Capture the cell that displays the provided text and extract its [X, Y] central coordinate. 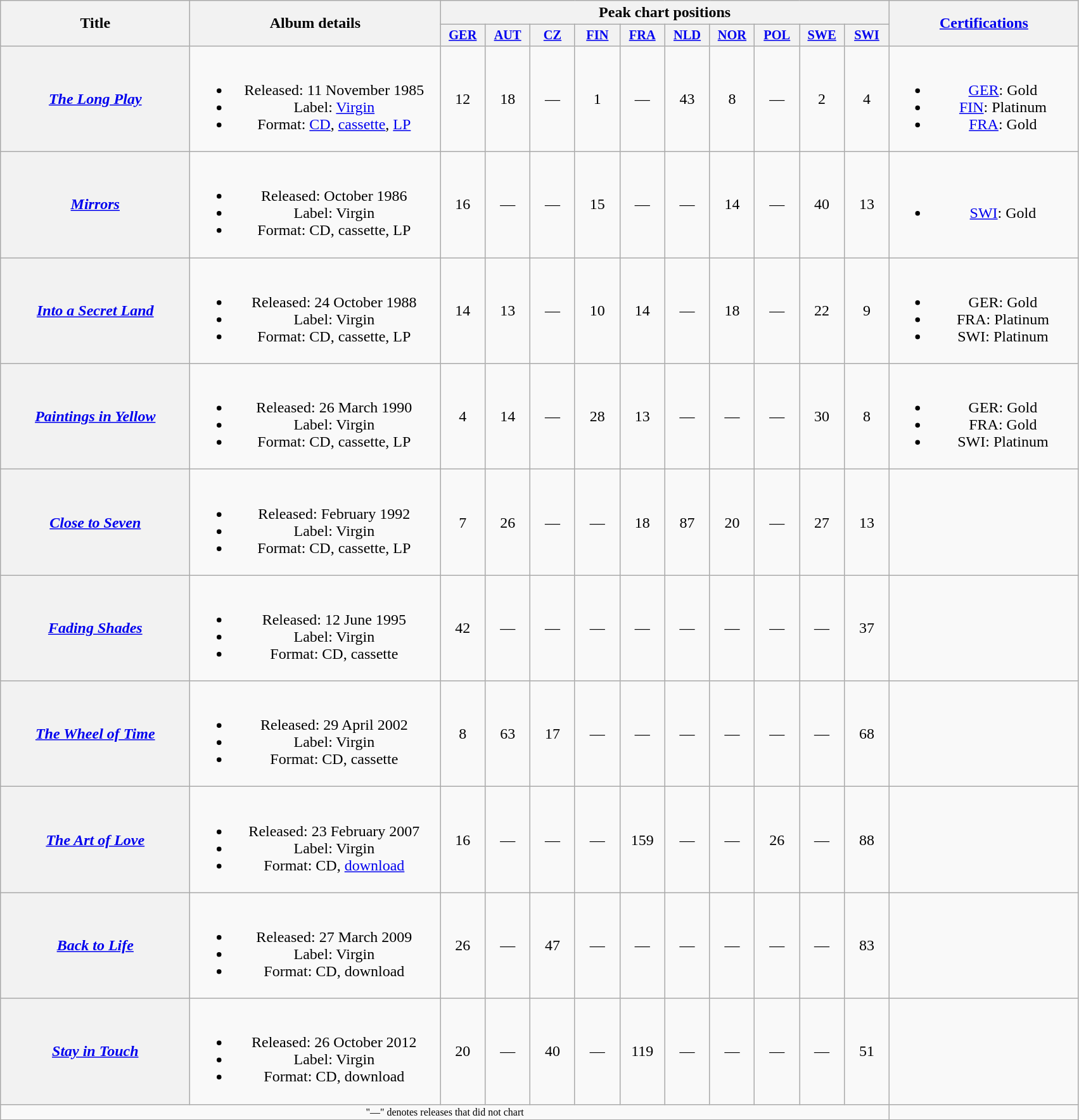
Released: 12 June 1995Label: VirginFormat: CD, cassette [316, 628]
Released: February 1992Label: VirginFormat: CD, cassette, LP [316, 522]
10 [597, 310]
FRA [642, 35]
GER: GoldFIN: PlatinumFRA: Gold [983, 99]
9 [867, 310]
Fading Shades [95, 628]
AUT [508, 35]
63 [508, 734]
28 [597, 417]
83 [867, 945]
87 [687, 522]
Released: 23 February 2007Label: VirginFormat: CD, download [316, 840]
2 [822, 99]
27 [822, 522]
The Art of Love [95, 840]
Released: 26 October 2012Label: VirginFormat: CD, download [316, 1052]
37 [867, 628]
43 [687, 99]
Released: 29 April 2002Label: VirginFormat: CD, cassette [316, 734]
NOR [732, 35]
Released: October 1986Label: VirginFormat: CD, cassette, LP [316, 205]
SWE [822, 35]
The Long Play [95, 99]
SWI: Gold [983, 205]
7 [463, 522]
Certifications [983, 23]
Title [95, 23]
Released: 11 November 1985Label: VirginFormat: CD, cassette, LP [316, 99]
12 [463, 99]
"—" denotes releases that did not chart [445, 1112]
Peak chart positions [665, 13]
1 [597, 99]
42 [463, 628]
15 [597, 205]
68 [867, 734]
30 [822, 417]
SWI [867, 35]
17 [552, 734]
NLD [687, 35]
GER [463, 35]
119 [642, 1052]
Album details [316, 23]
Released: 24 October 1988Label: VirginFormat: CD, cassette, LP [316, 310]
GER: GoldFRA: PlatinumSWI: Platinum [983, 310]
POL [777, 35]
22 [822, 310]
Back to Life [95, 945]
Close to Seven [95, 522]
CZ [552, 35]
GER: GoldFRA: GoldSWI: Platinum [983, 417]
Released: 27 March 2009Label: VirginFormat: CD, download [316, 945]
88 [867, 840]
FIN [597, 35]
Stay in Touch [95, 1052]
Paintings in Yellow [95, 417]
159 [642, 840]
51 [867, 1052]
Mirrors [95, 205]
Released: 26 March 1990Label: VirginFormat: CD, cassette, LP [316, 417]
The Wheel of Time [95, 734]
Into a Secret Land [95, 310]
47 [552, 945]
